Locate the cell with the specified text and output its (X, Y) center coordinate. 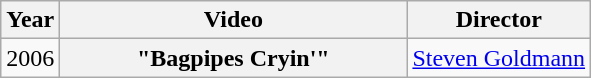
Year (30, 20)
Video (234, 20)
2006 (30, 58)
Director (499, 20)
"Bagpipes Cryin'" (234, 58)
Steven Goldmann (499, 58)
